Capture the cell that displays the provided text and extract its [x, y] central coordinate. 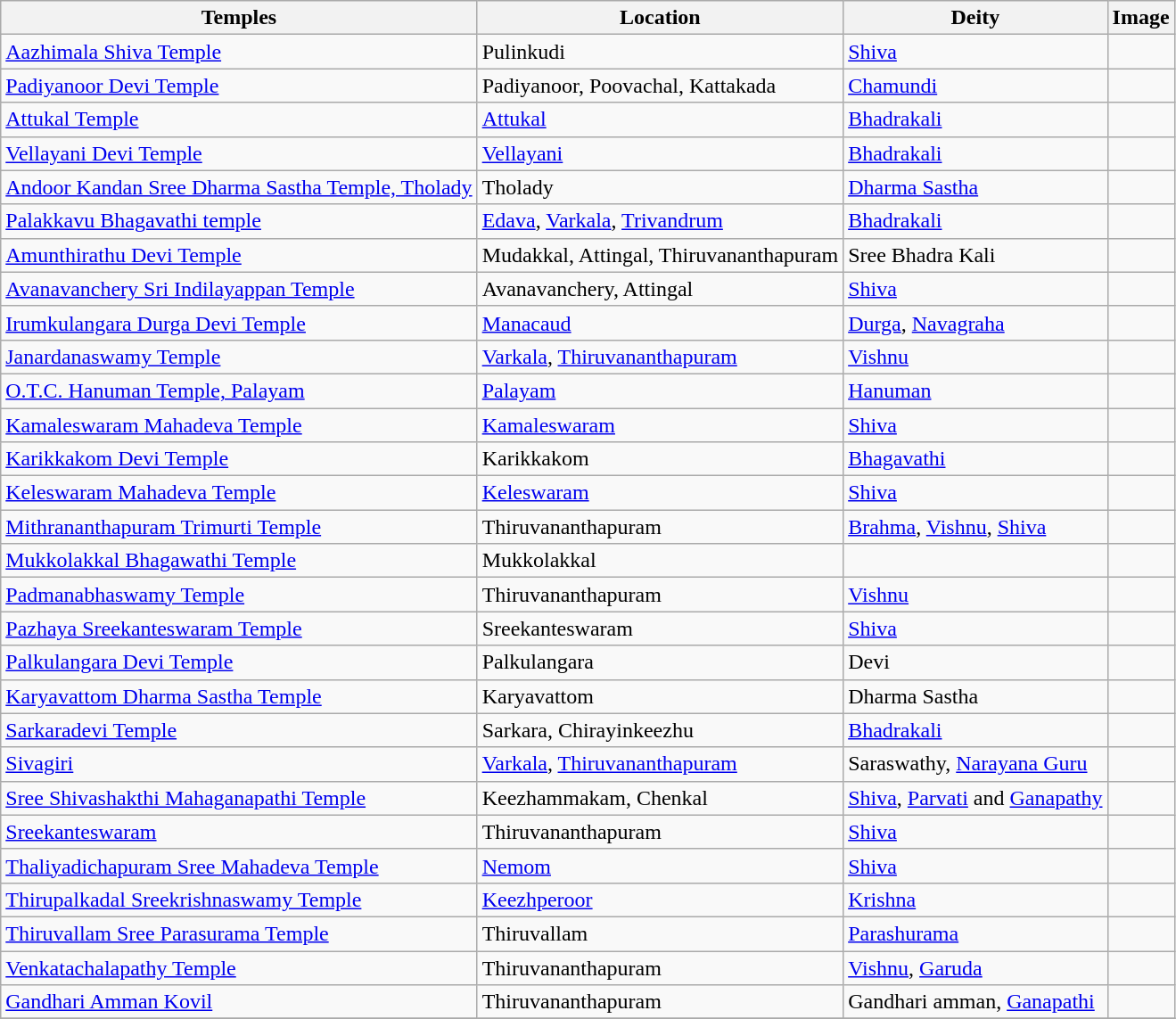
Vishnu, Garuda [975, 967]
Aazhimala Shiva Temple [239, 52]
Krishna [975, 900]
Keleswaram Mahadeva Temple [239, 493]
Karikkakom Devi Temple [239, 459]
Palakkavu Bhagavathi temple [239, 221]
Thirupalkadal Sreekrishnaswamy Temple [239, 900]
Pazhaya Sreekanteswaram Temple [239, 629]
Mudakkal, Attingal, Thiruvananthapuram [660, 255]
Padiyanoor Devi Temple [239, 86]
Location [660, 18]
Hanuman [975, 390]
Avanavanchery Sri Indilayappan Temple [239, 289]
Sarkara, Chirayinkeezhu [660, 730]
Keleswaram [660, 493]
Amunthirathu Devi Temple [239, 255]
Sarkaradevi Temple [239, 730]
Karyavattom [660, 696]
Padmanabhaswamy Temple [239, 595]
Image [1141, 18]
Vellayani [660, 153]
Padiyanoor, Poovachal, Kattakada [660, 86]
Sivagiri [239, 764]
Brahma, Vishnu, Shiva [975, 527]
Avanavanchery, Attingal [660, 289]
Parashurama [975, 933]
Shiva, Parvati and Ganapathy [975, 798]
Kamaleswaram [660, 425]
Gandhari amman, Ganapathi [975, 1002]
Mukkolakkal [660, 561]
Gandhari Amman Kovil [239, 1002]
Venkatachalapathy Temple [239, 967]
Karyavattom Dharma Sastha Temple [239, 696]
Attukal Temple [239, 119]
Palkulangara Devi Temple [239, 662]
Sree Bhadra Kali [975, 255]
Mukkolakkal Bhagawathi Temple [239, 561]
Sree Shivashakthi Mahaganapathi Temple [239, 798]
Palayam [660, 390]
Attukal [660, 119]
Chamundi [975, 86]
Saraswathy, Narayana Guru [975, 764]
Deity [975, 18]
Tholady [660, 187]
Durga, Navagraha [975, 323]
Karikkakom [660, 459]
Janardanaswamy Temple [239, 357]
Irumkulangara Durga Devi Temple [239, 323]
Thiruvallam [660, 933]
Keezhammakam, Chenkal [660, 798]
Keezhperoor [660, 900]
Palkulangara [660, 662]
Edava, Varkala, Trivandrum [660, 221]
Bhagavathi [975, 459]
Temples [239, 18]
Thaliyadichapuram Sree Mahadeva Temple [239, 866]
Thiruvallam Sree Parasurama Temple [239, 933]
Andoor Kandan Sree Dharma Sastha Temple, Tholady [239, 187]
Mithrananthapuram Trimurti Temple [239, 527]
Devi [975, 662]
O.T.C. Hanuman Temple, Palayam [239, 390]
Manacaud [660, 323]
Pulinkudi [660, 52]
Kamaleswaram Mahadeva Temple [239, 425]
Vellayani Devi Temple [239, 153]
Nemom [660, 866]
